Determine the [x, y] coordinate at the center of the cell enclosing the given text.  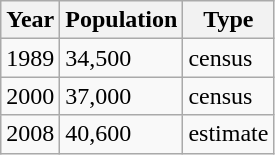
2008 [30, 134]
estimate [228, 134]
37,000 [122, 96]
Type [228, 20]
40,600 [122, 134]
Population [122, 20]
2000 [30, 96]
Year [30, 20]
34,500 [122, 58]
1989 [30, 58]
